Pinpoint the cell where the given text exists, returning its [x, y] midpoint coordinate. 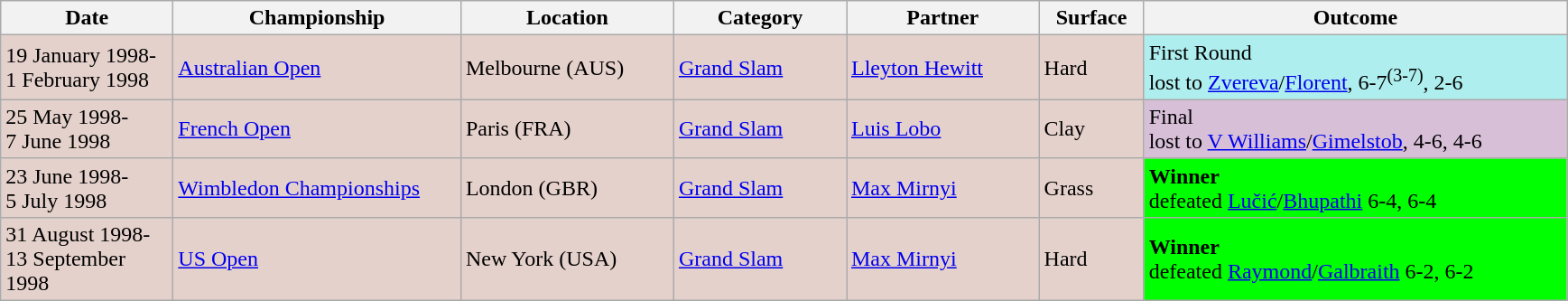
Final lost to V Williams/Gimelstob, 4-6, 4-6 [1356, 128]
Outcome [1356, 18]
31 August 1998-13 September 1998 [87, 259]
New York (USA) [567, 259]
Lleyton Hewitt [943, 68]
Surface [1091, 18]
Melbourne (AUS) [567, 68]
Date [87, 18]
Category [760, 18]
French Open [318, 128]
London (GBR) [567, 188]
US Open [318, 259]
First Round lost to Zvereva/Florent, 6-7(3-7), 2-6 [1356, 68]
Winnerdefeated Raymond/Galbraith 6-2, 6-2 [1356, 259]
23 June 1998-5 July 1998 [87, 188]
Championship [318, 18]
Clay [1091, 128]
Location [567, 18]
Grass [1091, 188]
Partner [943, 18]
19 January 1998-1 February 1998 [87, 68]
Winnerdefeated Lučić/Bhupathi 6-4, 6-4 [1356, 188]
Australian Open [318, 68]
Paris (FRA) [567, 128]
25 May 1998-7 June 1998 [87, 128]
Luis Lobo [943, 128]
Wimbledon Championships [318, 188]
